Capture the cell that displays the provided text and extract its (x, y) central coordinate. 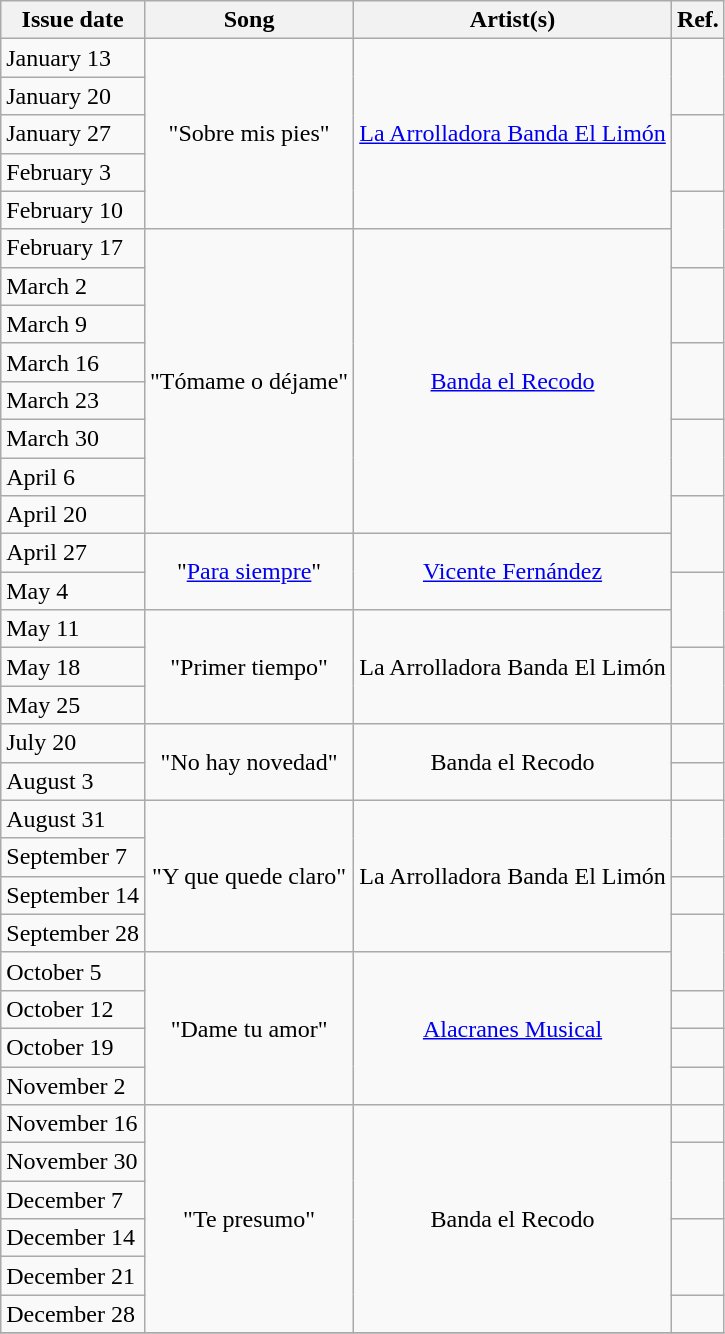
"Primer tiempo" (248, 667)
December 14 (73, 1238)
October 19 (73, 1047)
Vicente Fernández (513, 572)
Alacranes Musical (513, 1028)
April 20 (73, 515)
April 27 (73, 553)
February 3 (73, 172)
November 2 (73, 1085)
March 2 (73, 286)
"Para siempre" (248, 572)
July 20 (73, 743)
May 4 (73, 591)
November 16 (73, 1124)
Ref. (698, 20)
March 9 (73, 324)
"Te presumo" (248, 1219)
October 12 (73, 1009)
Issue date (73, 20)
August 31 (73, 819)
"No hay novedad" (248, 762)
December 21 (73, 1276)
March 30 (73, 438)
September 28 (73, 933)
January 20 (73, 96)
March 16 (73, 362)
"Tómame o déjame" (248, 381)
April 6 (73, 477)
May 25 (73, 705)
February 10 (73, 210)
February 17 (73, 248)
Song (248, 20)
December 28 (73, 1314)
January 27 (73, 134)
March 23 (73, 400)
September 7 (73, 857)
December 7 (73, 1200)
Artist(s) (513, 20)
September 14 (73, 895)
October 5 (73, 971)
August 3 (73, 781)
"Dame tu amor" (248, 1028)
May 11 (73, 629)
"Y que quede claro" (248, 876)
November 30 (73, 1162)
January 13 (73, 58)
"Sobre mis pies" (248, 134)
May 18 (73, 667)
